Find where the given text appears and provide that cell's center as [X, Y] coordinate. 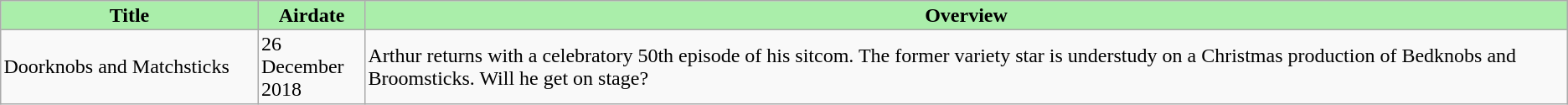
Airdate [312, 15]
Doorknobs and Matchsticks [130, 66]
Title [130, 15]
Overview [967, 15]
26 December 2018 [312, 66]
